Output the (X, Y) coordinate of the center of the cell containing the given text.  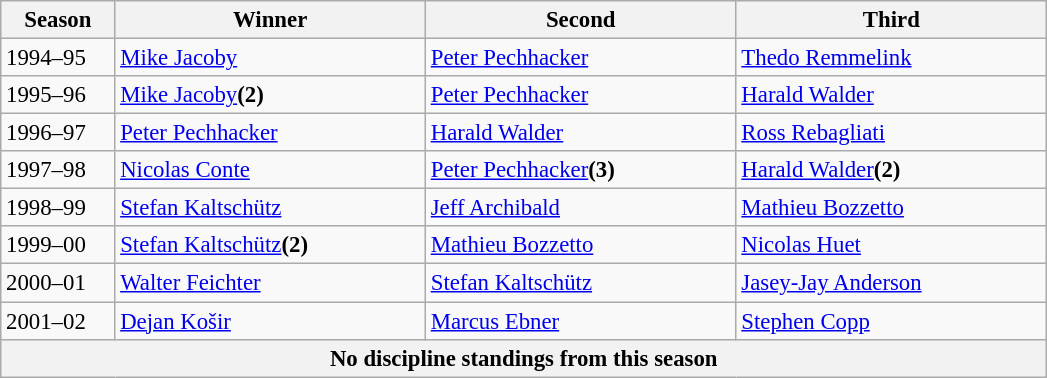
Jasey-Jay Anderson (892, 283)
Harald Walder(2) (892, 170)
Nicolas Huet (892, 245)
2001–02 (58, 321)
Stephen Copp (892, 321)
Winner (270, 20)
Marcus Ebner (580, 321)
Second (580, 20)
Nicolas Conte (270, 170)
1995–96 (58, 95)
1998–99 (58, 208)
Stefan Kaltschütz(2) (270, 245)
Mike Jacoby(2) (270, 95)
Peter Pechhacker(3) (580, 170)
1996–97 (58, 133)
Thedo Remmelink (892, 58)
Mike Jacoby (270, 58)
Jeff Archibald (580, 208)
1997–98 (58, 170)
Ross Rebagliati (892, 133)
Season (58, 20)
1999–00 (58, 245)
Dejan Košir (270, 321)
Third (892, 20)
2000–01 (58, 283)
No discipline standings from this season (524, 358)
Walter Feichter (270, 283)
1994–95 (58, 58)
